For the text-containing cell, return its midpoint in [x, y] coordinate format. 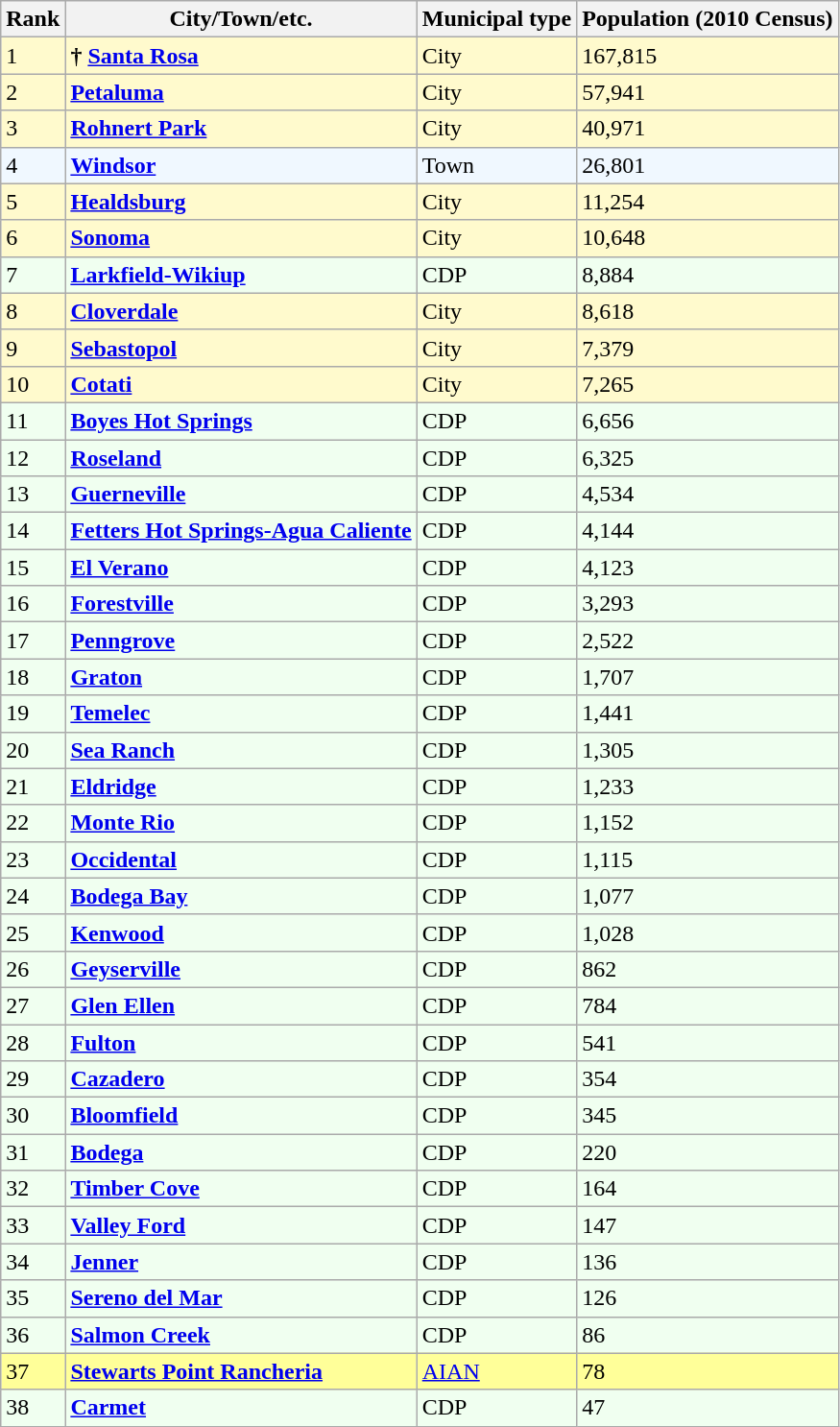
Penngrove [241, 641]
Fetters Hot Springs-Agua Caliente [241, 531]
13 [33, 495]
147 [708, 1225]
12 [33, 458]
6 [33, 238]
1,077 [708, 896]
862 [708, 969]
4,534 [708, 495]
AIAN [496, 1371]
Cloverdale [241, 311]
10,648 [708, 238]
29 [33, 1079]
Eldridge [241, 786]
18 [33, 677]
7 [33, 275]
3,293 [708, 604]
21 [33, 786]
Petaluma [241, 92]
4,144 [708, 531]
31 [33, 1152]
3 [33, 129]
7,265 [708, 384]
1,441 [708, 713]
Boyes Hot Springs [241, 421]
† Santa Rosa [241, 56]
1,115 [708, 859]
11,254 [708, 202]
Sereno del Mar [241, 1298]
30 [33, 1116]
City/Town/etc. [241, 19]
Carmet [241, 1408]
57,941 [708, 92]
Rohnert Park [241, 129]
11 [33, 421]
541 [708, 1042]
26,801 [708, 165]
Graton [241, 677]
17 [33, 641]
Cazadero [241, 1079]
Kenwood [241, 932]
Geyserville [241, 969]
Valley Ford [241, 1225]
8 [33, 311]
164 [708, 1189]
2 [33, 92]
Bloomfield [241, 1116]
Occidental [241, 859]
6,325 [708, 458]
Healdsburg [241, 202]
6,656 [708, 421]
Temelec [241, 713]
26 [33, 969]
Monte Rio [241, 823]
Stewarts Point Rancheria [241, 1371]
784 [708, 1005]
1,707 [708, 677]
5 [33, 202]
1,152 [708, 823]
Rank [33, 19]
4,123 [708, 568]
167,815 [708, 56]
136 [708, 1262]
Forestville [241, 604]
16 [33, 604]
Bodega Bay [241, 896]
Timber Cove [241, 1189]
1,028 [708, 932]
47 [708, 1408]
25 [33, 932]
15 [33, 568]
El Verano [241, 568]
36 [33, 1335]
Fulton [241, 1042]
27 [33, 1005]
Glen Ellen [241, 1005]
37 [33, 1371]
Cotati [241, 384]
40,971 [708, 129]
1 [33, 56]
8,884 [708, 275]
8,618 [708, 311]
1,233 [708, 786]
Roseland [241, 458]
9 [33, 348]
Windsor [241, 165]
345 [708, 1116]
24 [33, 896]
220 [708, 1152]
Salmon Creek [241, 1335]
22 [33, 823]
86 [708, 1335]
Sea Ranch [241, 750]
Sonoma [241, 238]
Population (2010 Census) [708, 19]
4 [33, 165]
7,379 [708, 348]
20 [33, 750]
10 [33, 384]
35 [33, 1298]
Jenner [241, 1262]
2,522 [708, 641]
126 [708, 1298]
34 [33, 1262]
38 [33, 1408]
78 [708, 1371]
19 [33, 713]
14 [33, 531]
23 [33, 859]
33 [33, 1225]
Larkfield-Wikiup [241, 275]
Bodega [241, 1152]
Sebastopol [241, 348]
Town [496, 165]
354 [708, 1079]
28 [33, 1042]
Guerneville [241, 495]
Municipal type [496, 19]
1,305 [708, 750]
32 [33, 1189]
